Return (x, y) of the center of cell containing provided text 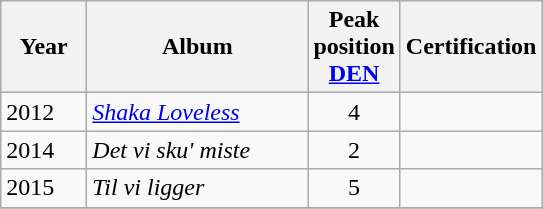
Album (198, 47)
2015 (44, 188)
PeakpositionDEN (354, 47)
4 (354, 112)
2 (354, 150)
Shaka Loveless (198, 112)
Year (44, 47)
2014 (44, 150)
2012 (44, 112)
Det vi sku' miste (198, 150)
Certification (471, 47)
Til vi ligger (198, 188)
5 (354, 188)
